Find where the given text appears and provide that cell's center as (X, Y) coordinate. 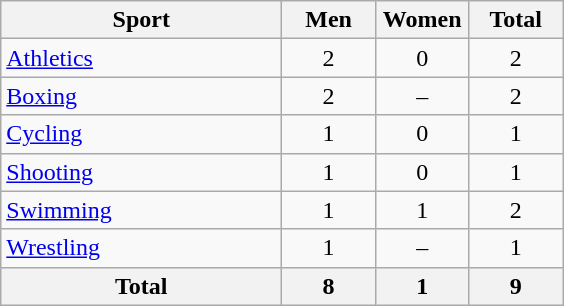
Cycling (142, 134)
Women (422, 20)
Shooting (142, 172)
9 (516, 286)
8 (329, 286)
Men (329, 20)
Sport (142, 20)
Boxing (142, 96)
Wrestling (142, 248)
Athletics (142, 58)
Swimming (142, 210)
